Detect which cell encompasses the target text, then output its (X, Y) center coordinate. 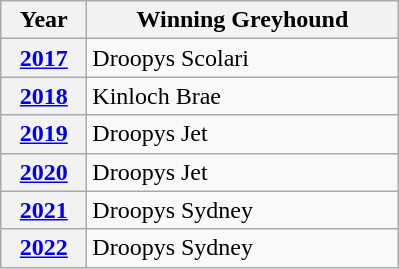
2020 (44, 172)
Year (44, 20)
Kinloch Brae (242, 96)
2021 (44, 210)
2017 (44, 58)
Winning Greyhound (242, 20)
2019 (44, 134)
Droopys Scolari (242, 58)
2022 (44, 248)
2018 (44, 96)
